From the cell containing the given text, extract its center point as [X, Y] coordinate. 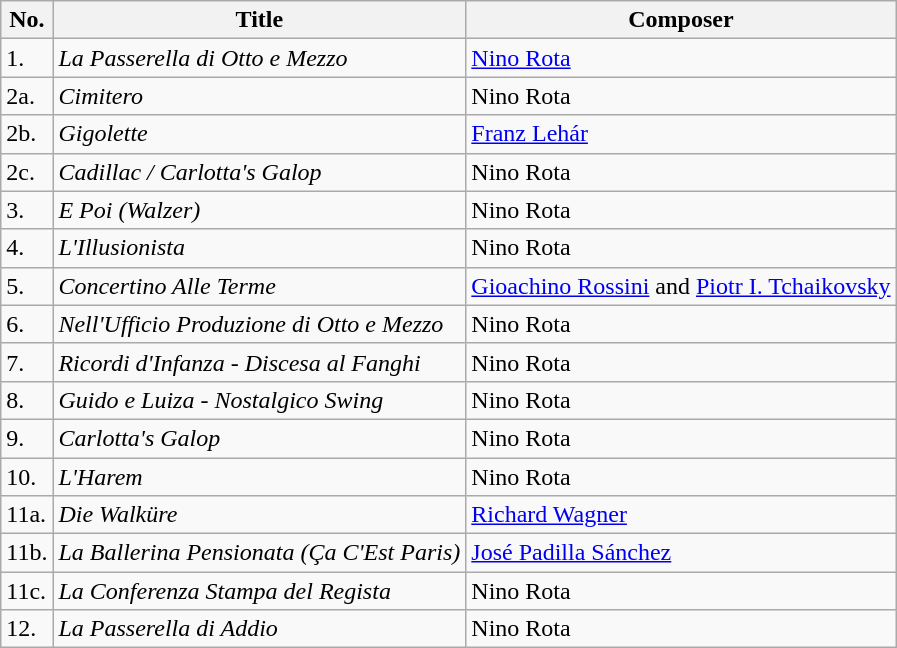
2b. [27, 134]
3. [27, 210]
Title [260, 20]
2c. [27, 172]
11b. [27, 553]
Ricordi d'Infanza - Discesa al Fanghi [260, 362]
Nell'Ufficio Produzione di Otto e Mezzo [260, 324]
L'Illusionista [260, 248]
Composer [681, 20]
Guido e Luiza - Nostalgico Swing [260, 400]
La Passerella di Addio [260, 629]
Richard Wagner [681, 515]
2a. [27, 96]
Cadillac / Carlotta's Galop [260, 172]
4. [27, 248]
8. [27, 400]
Carlotta's Galop [260, 438]
Gigolette [260, 134]
12. [27, 629]
Die Walküre [260, 515]
La Passerella di Otto e Mezzo [260, 58]
Cimitero [260, 96]
L'Harem [260, 477]
5. [27, 286]
10. [27, 477]
Gioachino Rossini and Piotr I. Tchaikovsky [681, 286]
1. [27, 58]
7. [27, 362]
9. [27, 438]
E Poi (Walzer) [260, 210]
11a. [27, 515]
José Padilla Sánchez [681, 553]
Concertino Alle Terme [260, 286]
Franz Lehár [681, 134]
No. [27, 20]
La Conferenza Stampa del Regista [260, 591]
11c. [27, 591]
6. [27, 324]
La Ballerina Pensionata (Ça C'Est Paris) [260, 553]
